Return [x, y] of the center of cell containing provided text 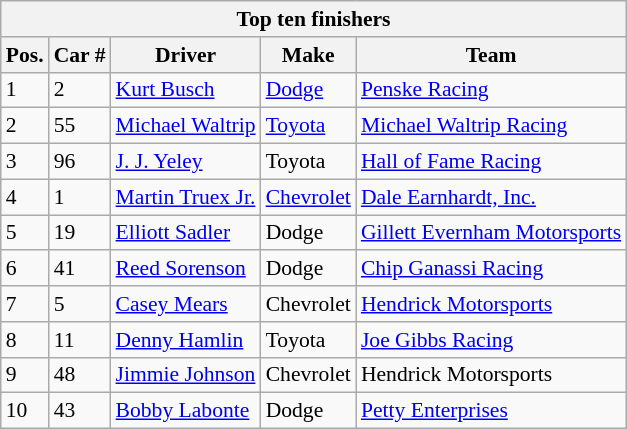
Kurt Busch [186, 90]
48 [80, 375]
Hall of Fame Racing [491, 162]
Jimmie Johnson [186, 375]
Gillett Evernham Motorsports [491, 233]
Denny Hamlin [186, 340]
Casey Mears [186, 304]
4 [25, 197]
19 [80, 233]
9 [25, 375]
6 [25, 269]
J. J. Yeley [186, 162]
Michael Waltrip Racing [491, 126]
Dale Earnhardt, Inc. [491, 197]
41 [80, 269]
Michael Waltrip [186, 126]
96 [80, 162]
Martin Truex Jr. [186, 197]
10 [25, 411]
3 [25, 162]
Petty Enterprises [491, 411]
Penske Racing [491, 90]
11 [80, 340]
8 [25, 340]
Team [491, 55]
55 [80, 126]
Make [308, 55]
Bobby Labonte [186, 411]
Pos. [25, 55]
Top ten finishers [314, 19]
Driver [186, 55]
Chip Ganassi Racing [491, 269]
Reed Sorenson [186, 269]
Car # [80, 55]
43 [80, 411]
7 [25, 304]
Joe Gibbs Racing [491, 340]
Elliott Sadler [186, 233]
